Identify which cell holds the provided text, then report its [x, y] central coordinate. 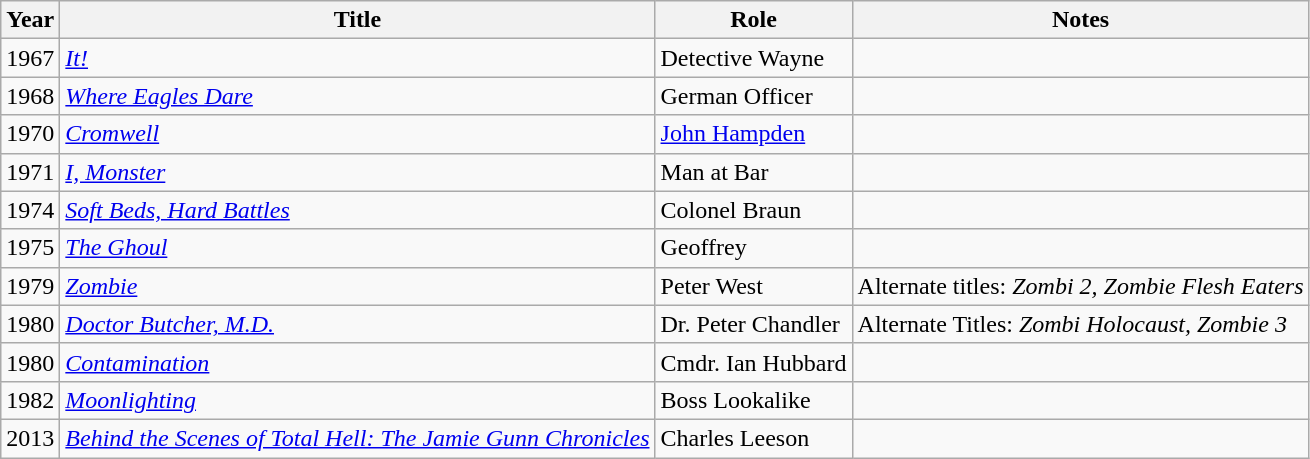
Soft Beds, Hard Battles [358, 210]
1967 [30, 58]
Doctor Butcher, M.D. [358, 324]
Peter West [754, 286]
Cromwell [358, 134]
The Ghoul [358, 248]
Year [30, 20]
Notes [1080, 20]
Where Eagles Dare [358, 96]
Alternate Titles: Zombi Holocaust, Zombie 3 [1080, 324]
1971 [30, 172]
Contamination [358, 362]
2013 [30, 438]
Behind the Scenes of Total Hell: The Jamie Gunn Chronicles [358, 438]
Alternate titles: Zombi 2, Zombie Flesh Eaters [1080, 286]
1968 [30, 96]
1982 [30, 400]
Colonel Braun [754, 210]
Moonlighting [358, 400]
Zombie [358, 286]
Boss Lookalike [754, 400]
1970 [30, 134]
1979 [30, 286]
John Hampden [754, 134]
Role [754, 20]
Cmdr. Ian Hubbard [754, 362]
German Officer [754, 96]
Charles Leeson [754, 438]
Dr. Peter Chandler [754, 324]
1974 [30, 210]
It! [358, 58]
Title [358, 20]
Man at Bar [754, 172]
1975 [30, 248]
Detective Wayne [754, 58]
Geoffrey [754, 248]
I, Monster [358, 172]
